Pinpoint the cell where the given text exists, returning its [X, Y] midpoint coordinate. 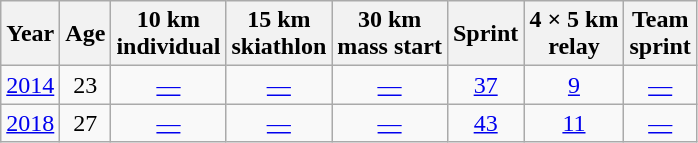
43 [485, 123]
27 [86, 123]
9 [574, 85]
2014 [30, 85]
10 kmindividual [168, 34]
Year [30, 34]
15 kmskiathlon [279, 34]
30 kmmass start [390, 34]
23 [86, 85]
11 [574, 123]
4 × 5 kmrelay [574, 34]
2018 [30, 123]
37 [485, 85]
Teamsprint [660, 34]
Sprint [485, 34]
Age [86, 34]
